From the cell containing the given text, extract its center point as [x, y] coordinate. 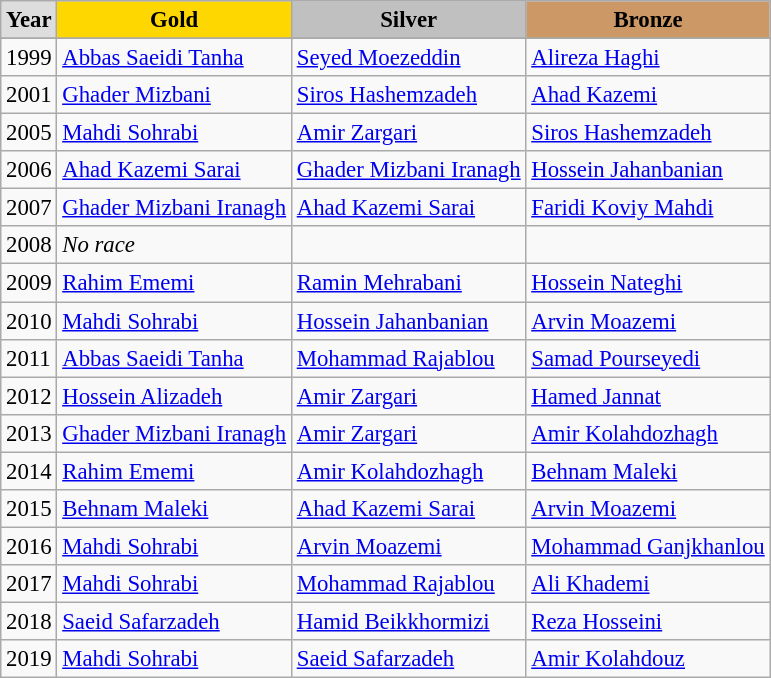
Faridi Koviy Mahdi [648, 208]
No race [174, 245]
Ramin Mehrabani [408, 283]
Samad Pourseyedi [648, 358]
2012 [29, 396]
Year [29, 20]
Reza Hosseini [648, 621]
2018 [29, 621]
2007 [29, 208]
2006 [29, 170]
2016 [29, 546]
Hossein Nateghi [648, 283]
Seyed Moezeddin [408, 58]
1999 [29, 58]
2009 [29, 283]
2015 [29, 509]
2001 [29, 95]
Hamed Jannat [648, 396]
Mohammad Ganjkhanlou [648, 546]
Silver [408, 20]
2005 [29, 133]
Bronze [648, 20]
2017 [29, 584]
Alireza Haghi [648, 58]
2013 [29, 433]
Ghader Mizbani [174, 95]
2014 [29, 471]
2011 [29, 358]
Ali Khademi [648, 584]
2019 [29, 659]
2008 [29, 245]
Hamid Beikkhormizi [408, 621]
Amir Kolahdouz [648, 659]
Hossein Alizadeh [174, 396]
Ahad Kazemi [648, 95]
2010 [29, 321]
Gold [174, 20]
